Determine the (x, y) coordinate at the center of the cell enclosing the given text.  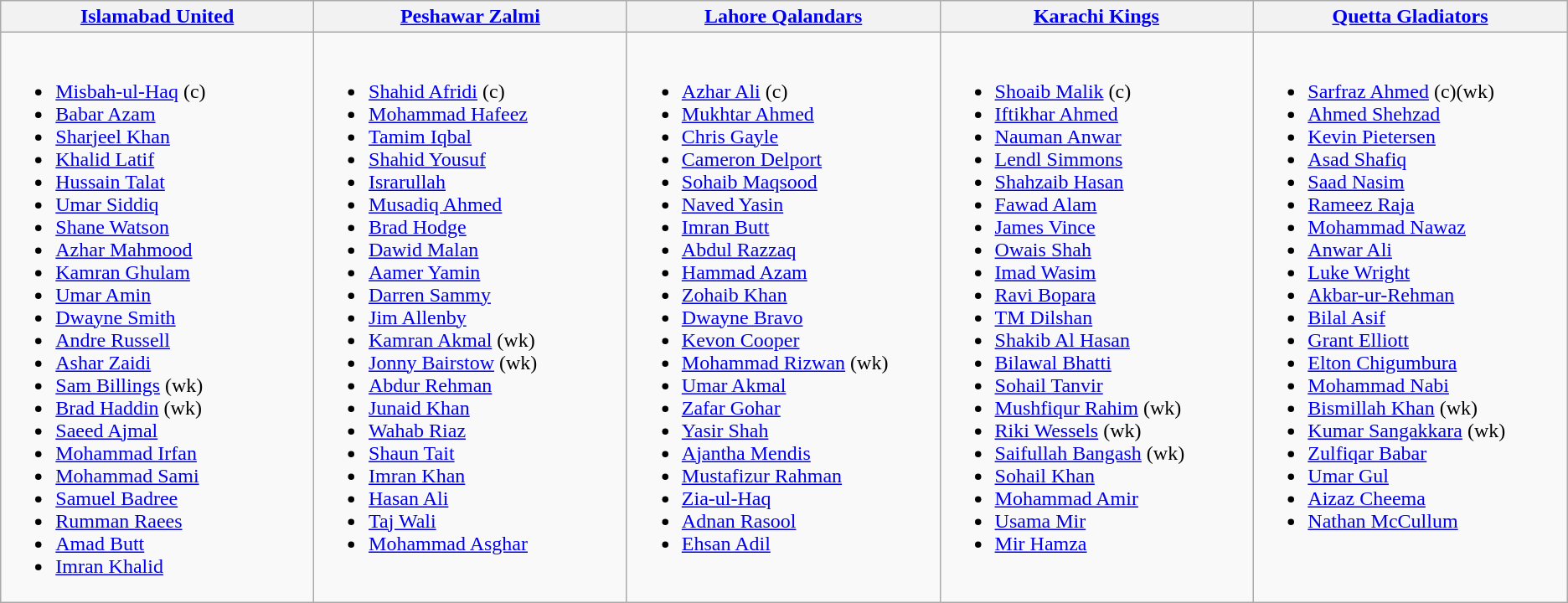
Lahore Qalandars (783, 17)
Islamabad United (157, 17)
Peshawar Zalmi (471, 17)
Karachi Kings (1096, 17)
Quetta Gladiators (1411, 17)
